Output the (x, y) coordinate of the center of the cell containing the given text.  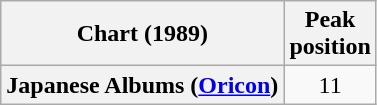
Peak position (330, 34)
Japanese Albums (Oricon) (142, 85)
Chart (1989) (142, 34)
11 (330, 85)
